Output the (X, Y) coordinate of the center of the cell containing the given text.  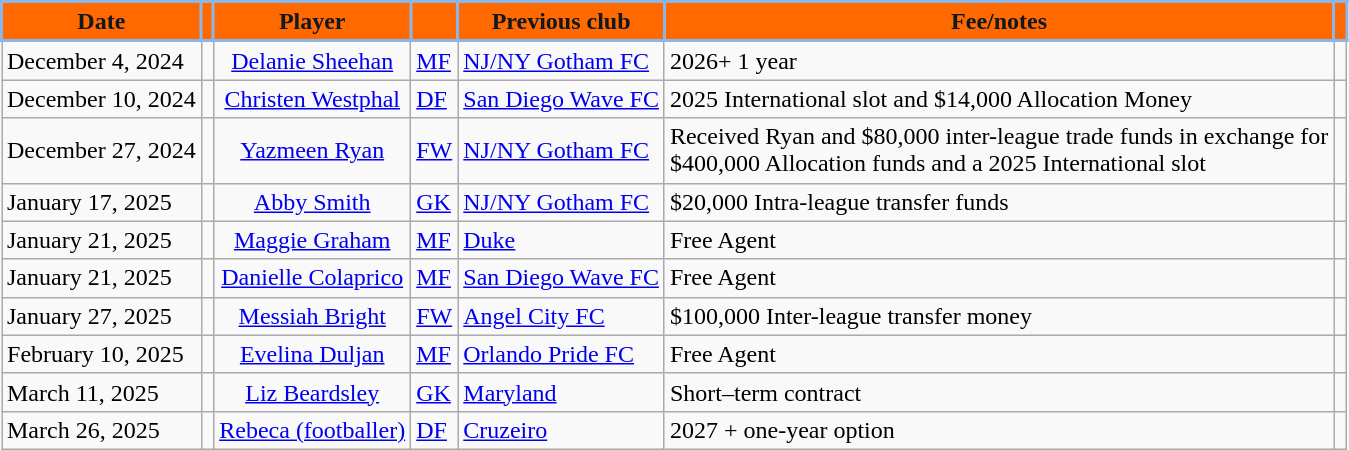
2026+ 1 year (998, 60)
December 10, 2024 (102, 99)
Delanie Sheehan (312, 60)
Cruzeiro (562, 430)
Maryland (562, 392)
$100,000 Inter-league transfer money (998, 316)
Player (312, 22)
Evelina Duljan (312, 354)
December 4, 2024 (102, 60)
2027 + one-year option (998, 430)
Abby Smith (312, 202)
February 10, 2025 (102, 354)
Messiah Bright (312, 316)
December 27, 2024 (102, 150)
Short–term contract (998, 392)
Yazmeen Ryan (312, 150)
Orlando Pride FC (562, 354)
Duke (562, 240)
Liz Beardsley (312, 392)
Previous club (562, 22)
Danielle Colaprico (312, 278)
Rebeca (footballer) (312, 430)
Christen Westphal (312, 99)
2025 International slot and $14,000 Allocation Money (998, 99)
January 27, 2025 (102, 316)
Fee/notes (998, 22)
Date (102, 22)
Angel City FC (562, 316)
March 26, 2025 (102, 430)
Maggie Graham (312, 240)
Received Ryan and $80,000 inter-league trade funds in exchange for $400,000 Allocation funds and a 2025 International slot (998, 150)
January 17, 2025 (102, 202)
March 11, 2025 (102, 392)
$20,000 Intra-league transfer funds (998, 202)
